Locate the cell with the specified text and output its [X, Y] center coordinate. 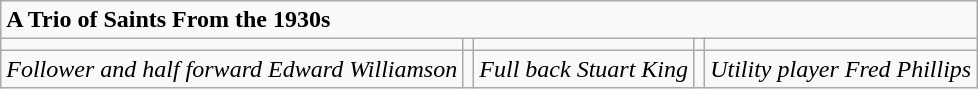
Follower and half forward Edward Williamson [232, 69]
Full back Stuart King [584, 69]
A Trio of Saints From the 1930s [489, 20]
Utility player Fred Phillips [841, 69]
